Provide the (X, Y) coordinate of the cell's center where the given text is located.  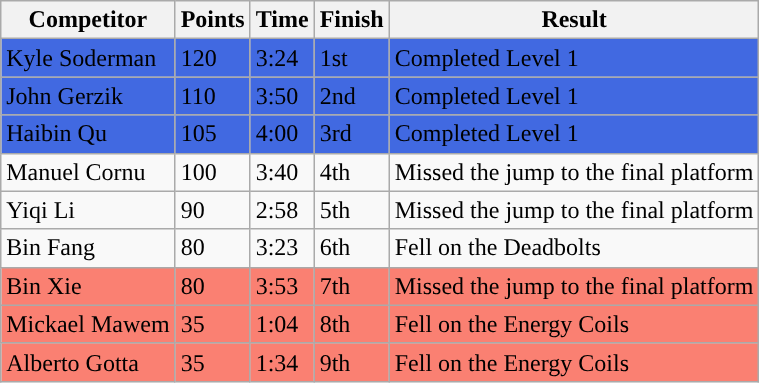
110 (212, 96)
Haibin Qu (88, 134)
Manuel Cornu (88, 172)
Points (212, 20)
3:50 (282, 96)
9th (352, 362)
1st (352, 58)
5th (352, 210)
Bin Fang (88, 248)
Competitor (88, 20)
120 (212, 58)
Fell on the Deadbolts (574, 248)
7th (352, 286)
90 (212, 210)
Finish (352, 20)
Result (574, 20)
3rd (352, 134)
Bin Xie (88, 286)
Mickael Mawem (88, 324)
3:23 (282, 248)
8th (352, 324)
Alberto Gotta (88, 362)
3:40 (282, 172)
3:53 (282, 286)
John Gerzik (88, 96)
Kyle Soderman (88, 58)
3:24 (282, 58)
4th (352, 172)
2nd (352, 96)
Time (282, 20)
Yiqi Li (88, 210)
1:34 (282, 362)
4:00 (282, 134)
6th (352, 248)
100 (212, 172)
1:04 (282, 324)
2:58 (282, 210)
105 (212, 134)
